For the text-containing cell, return its midpoint in [X, Y] coordinate format. 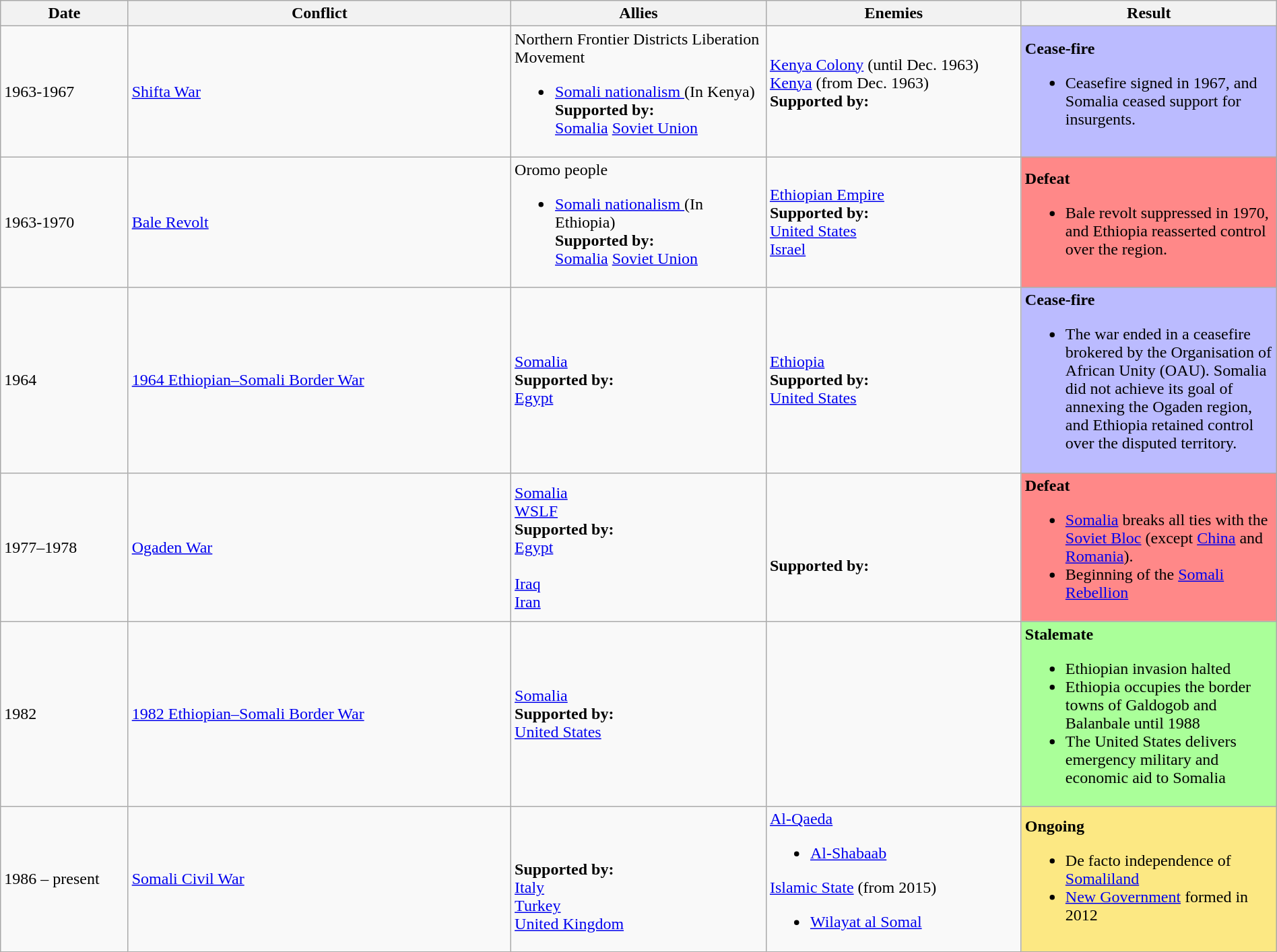
1964 [65, 380]
1963-1970 [65, 222]
Oromo peopleSomali nationalism (In Ethiopia) Supported by: Somalia Soviet Union [638, 222]
EthiopiaSupported by: United States [893, 380]
Ogaden War [319, 547]
OngoingDe facto independence of SomalilandNew Government formed in 2012 [1149, 879]
SomaliaSupported by: Egypt [638, 380]
Date [65, 13]
1977–1978 [65, 547]
Al-Qaeda Al-Shabaab Islamic State (from 2015)Wilayat al Somal [893, 879]
SomaliaSupported by: United States [638, 714]
Ethiopian Empire Supported by: United States Israel [893, 222]
Enemies [893, 13]
DefeatBale revolt suppressed in 1970, and Ethiopia reasserted control over the region. [1149, 222]
Kenya Colony (until Dec. 1963) Kenya (from Dec. 1963)Supported by: [893, 92]
1982 Ethiopian–Somali Border War [319, 714]
Northern Frontier Districts Liberation MovementSomali nationalism (In Kenya) Supported by: Somalia Soviet Union [638, 92]
Shifta War [319, 92]
Supported by: Italy Turkey United Kingdom [638, 879]
1982 [65, 714]
Supported by: [893, 547]
Bale Revolt [319, 222]
DefeatSomalia breaks all ties with the Soviet Bloc (except China and Romania).Beginning of the Somali Rebellion [1149, 547]
Allies [638, 13]
Conflict [319, 13]
1986 – present [65, 879]
Result [1149, 13]
Somalia WSLFSupported by: Egypt Iraq Iran [638, 547]
Somali Civil War [319, 879]
1963-1967 [65, 92]
Cease-fireCeasefire signed in 1967, and Somalia ceased support for insurgents. [1149, 92]
1964 Ethiopian–Somali Border War [319, 380]
